Pinpoint the cell where the given text exists, returning its (x, y) midpoint coordinate. 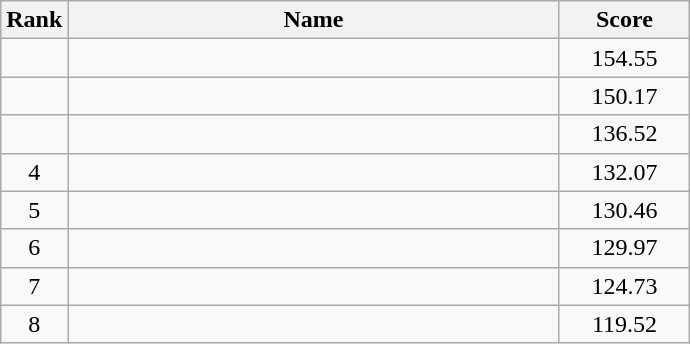
Score (624, 20)
136.52 (624, 134)
4 (34, 172)
124.73 (624, 286)
8 (34, 324)
Rank (34, 20)
129.97 (624, 248)
154.55 (624, 58)
150.17 (624, 96)
6 (34, 248)
5 (34, 210)
Name (314, 20)
130.46 (624, 210)
132.07 (624, 172)
119.52 (624, 324)
7 (34, 286)
